Capture the cell that displays the provided text and extract its [X, Y] central coordinate. 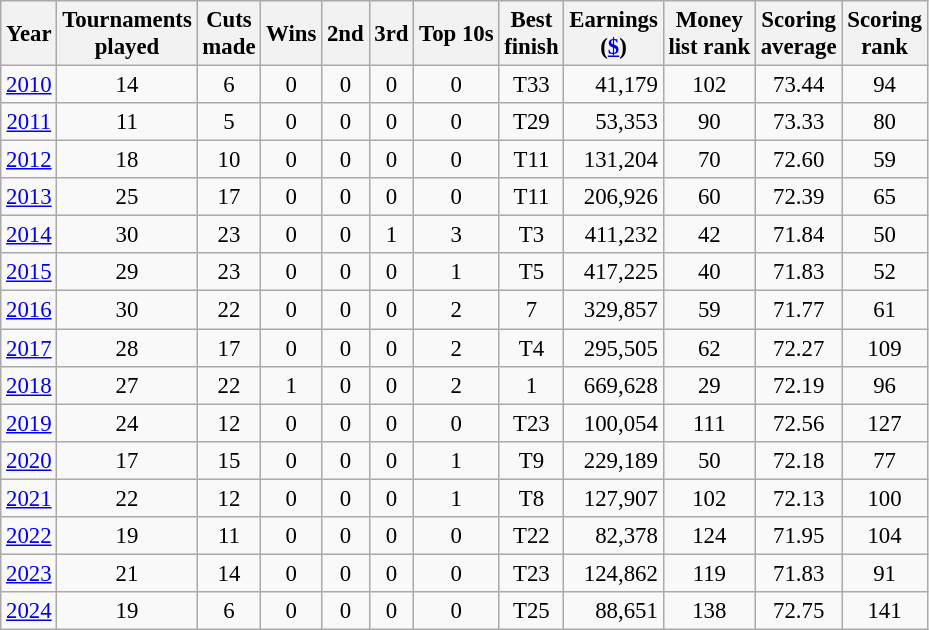
141 [884, 611]
295,505 [614, 348]
70 [709, 160]
Top 10s [456, 34]
2022 [29, 536]
2011 [29, 122]
329,857 [614, 310]
5 [229, 122]
25 [127, 197]
2nd [346, 34]
2021 [29, 498]
119 [709, 573]
127,907 [614, 498]
3 [456, 235]
Scoringrank [884, 34]
60 [709, 197]
2013 [29, 197]
72.56 [798, 423]
10 [229, 160]
2016 [29, 310]
73.33 [798, 122]
127 [884, 423]
77 [884, 460]
131,204 [614, 160]
2023 [29, 573]
72.19 [798, 385]
94 [884, 85]
62 [709, 348]
T3 [532, 235]
T22 [532, 536]
Best finish [532, 34]
2024 [29, 611]
2020 [29, 460]
96 [884, 385]
T9 [532, 460]
206,926 [614, 197]
124 [709, 536]
72.60 [798, 160]
109 [884, 348]
72.27 [798, 348]
41,179 [614, 85]
61 [884, 310]
52 [884, 273]
Tournaments played [127, 34]
18 [127, 160]
91 [884, 573]
T29 [532, 122]
42 [709, 235]
72.39 [798, 197]
T33 [532, 85]
40 [709, 273]
7 [532, 310]
T4 [532, 348]
Year [29, 34]
72.13 [798, 498]
2018 [29, 385]
2015 [29, 273]
2019 [29, 423]
Earnings($) [614, 34]
88,651 [614, 611]
T25 [532, 611]
124,862 [614, 573]
Cuts made [229, 34]
71.84 [798, 235]
2012 [29, 160]
229,189 [614, 460]
72.75 [798, 611]
71.95 [798, 536]
Wins [292, 34]
2014 [29, 235]
2017 [29, 348]
65 [884, 197]
71.77 [798, 310]
73.44 [798, 85]
T8 [532, 498]
72.18 [798, 460]
15 [229, 460]
2010 [29, 85]
21 [127, 573]
90 [709, 122]
Money list rank [709, 34]
138 [709, 611]
28 [127, 348]
417,225 [614, 273]
669,628 [614, 385]
100 [884, 498]
27 [127, 385]
104 [884, 536]
Scoring average [798, 34]
53,353 [614, 122]
3rd [392, 34]
82,378 [614, 536]
T5 [532, 273]
111 [709, 423]
411,232 [614, 235]
80 [884, 122]
24 [127, 423]
100,054 [614, 423]
